Capture the cell that displays the provided text and extract its [x, y] central coordinate. 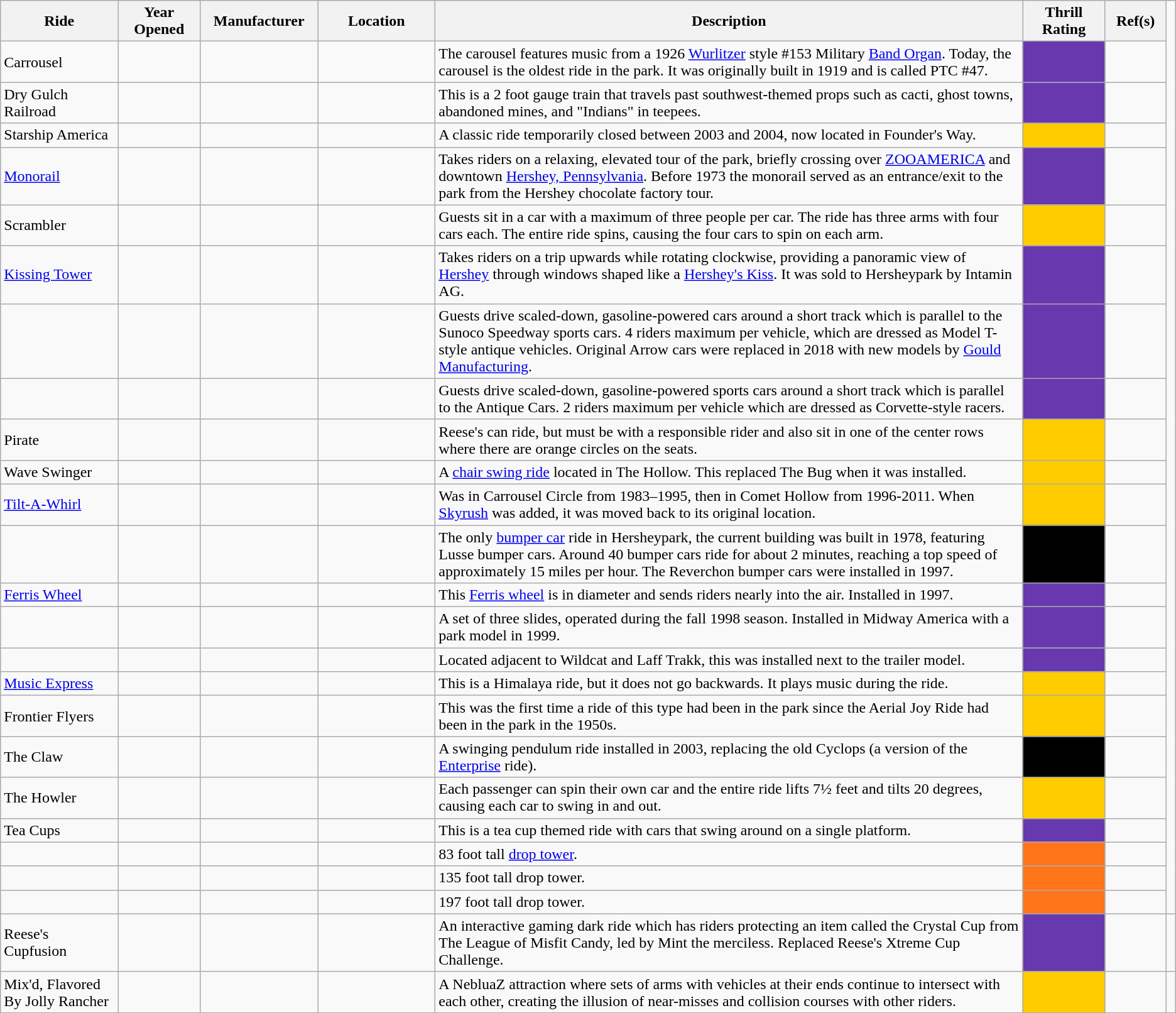
Tea Cups [59, 830]
Kissing Tower [59, 275]
This is a tea cup themed ride with cars that swing around on a single platform. [729, 830]
Carrousel [59, 62]
Starship America [59, 135]
Frontier Flyers [59, 716]
Each passenger can spin their own car and the entire ride lifts 7½ feet and tilts 20 degrees, causing each car to swing in and out. [729, 798]
Music Express [59, 684]
Monorail [59, 176]
This Ferris wheel is in diameter and sends riders nearly into the air. Installed in 1997. [729, 595]
This was the first time a ride of this type had been in the park since the Aerial Joy Ride had been in the park in the 1950s. [729, 716]
Dry Gulch Railroad [59, 103]
Reese's Cupfusion [59, 943]
A classic ride temporarily closed between 2003 and 2004, now located in Founder's Way. [729, 135]
A swinging pendulum ride installed in 2003, replacing the old Cyclops (a version of the Enterprise ride). [729, 757]
135 foot tall drop tower. [729, 878]
This is a 2 foot gauge train that travels past southwest-themed props such as cacti, ghost towns, abandoned mines, and "Indians" in teepees. [729, 103]
The Claw [59, 757]
A chair swing ride located in The Hollow. This replaced The Bug when it was installed. [729, 472]
Tilt-A-Whirl [59, 504]
Mix'd, Flavored By Jolly Rancher [59, 992]
Reese's can ride, but must be with a responsible rider and also sit in one of the center rows where there are orange circles on the seats. [729, 440]
ThrillRating [1064, 21]
Ref(s) [1136, 21]
Scrambler [59, 225]
Description [729, 21]
A set of three slides, operated during the fall 1998 season. Installed in Midway America with a park model in 1999. [729, 627]
83 foot tall drop tower. [729, 854]
Was in Carrousel Circle from 1983–1995, then in Comet Hollow from 1996-2011. When Skyrush was added, it was moved back to its original location. [729, 504]
The Howler [59, 798]
Location [377, 21]
This is a Himalaya ride, but it does not go backwards. It plays music during the ride. [729, 684]
197 foot tall drop tower. [729, 902]
Ride [59, 21]
Pirate [59, 440]
Manufacturer [259, 21]
Year Opened [160, 21]
Located adjacent to Wildcat and Laff Trakk, this was installed next to the trailer model. [729, 660]
Wave Swinger [59, 472]
Ferris Wheel [59, 595]
